Pinpoint the cell where the given text exists, returning its (X, Y) midpoint coordinate. 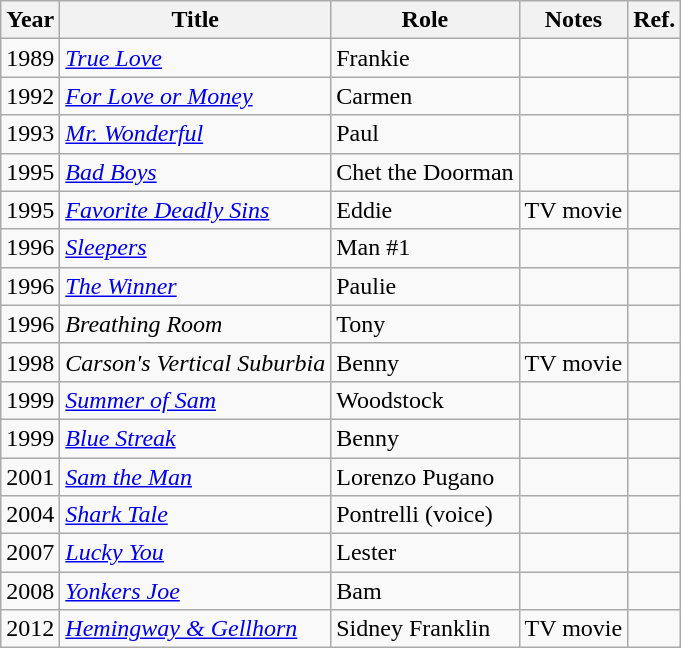
2004 (30, 515)
2001 (30, 477)
Title (196, 20)
Carmen (425, 96)
Paulie (425, 286)
Carson's Vertical Suburbia (196, 362)
Bam (425, 591)
Blue Streak (196, 438)
Eddie (425, 210)
Hemingway & Gellhorn (196, 629)
1989 (30, 58)
Bad Boys (196, 172)
Lucky You (196, 553)
1998 (30, 362)
Chet the Doorman (425, 172)
Sleepers (196, 248)
Paul (425, 134)
True Love (196, 58)
For Love or Money (196, 96)
Man #1 (425, 248)
Shark Tale (196, 515)
1992 (30, 96)
2012 (30, 629)
Sam the Man (196, 477)
Role (425, 20)
Lester (425, 553)
Lorenzo Pugano (425, 477)
The Winner (196, 286)
Favorite Deadly Sins (196, 210)
Tony (425, 324)
Ref. (654, 20)
2007 (30, 553)
Frankie (425, 58)
Mr. Wonderful (196, 134)
Breathing Room (196, 324)
Summer of Sam (196, 400)
1993 (30, 134)
Pontrelli (voice) (425, 515)
Yonkers Joe (196, 591)
Sidney Franklin (425, 629)
Notes (574, 20)
2008 (30, 591)
Woodstock (425, 400)
Year (30, 20)
